Extract the [x, y] coordinate from the center of the cell holding the provided text.  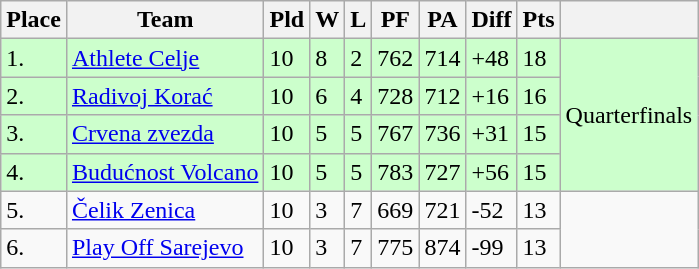
Quarterfinals [629, 115]
Crvena zvezda [165, 134]
5. [34, 210]
8 [328, 58]
Čelik Zenica [165, 210]
Play Off Sarejevo [165, 248]
+31 [492, 134]
-52 [492, 210]
767 [396, 134]
721 [442, 210]
Diff [492, 20]
775 [396, 248]
Pld [287, 20]
Budućnost Volcano [165, 172]
714 [442, 58]
6. [34, 248]
Pts [538, 20]
783 [396, 172]
736 [442, 134]
+16 [492, 96]
727 [442, 172]
W [328, 20]
-99 [492, 248]
16 [538, 96]
6 [328, 96]
762 [396, 58]
4 [358, 96]
18 [538, 58]
Place [34, 20]
669 [396, 210]
Team [165, 20]
874 [442, 248]
+56 [492, 172]
712 [442, 96]
PF [396, 20]
Athlete Celje [165, 58]
+48 [492, 58]
728 [396, 96]
Radivoj Korać [165, 96]
1. [34, 58]
2. [34, 96]
4. [34, 172]
PA [442, 20]
L [358, 20]
2 [358, 58]
3. [34, 134]
